Locate the cell with the specified text and output its (X, Y) center coordinate. 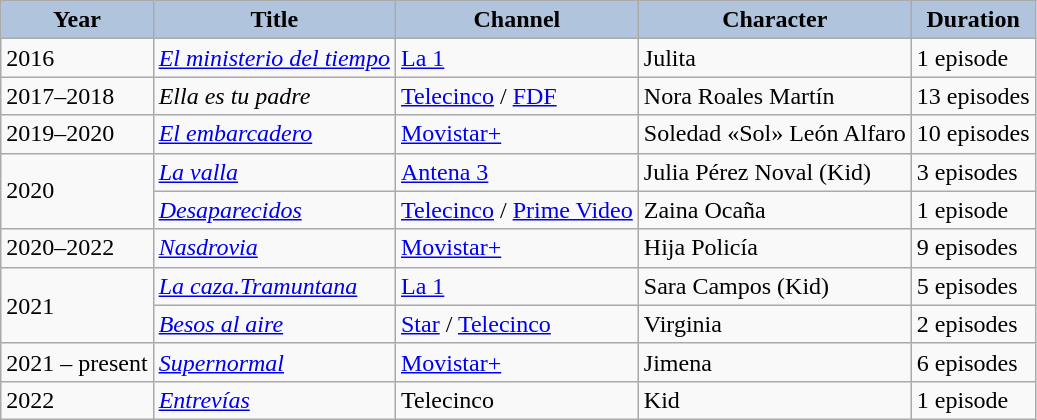
Telecinco / FDF (516, 96)
Channel (516, 20)
Besos al aire (274, 324)
Supernormal (274, 362)
Virginia (774, 324)
La caza.Tramuntana (274, 286)
Ella es tu padre (274, 96)
Telecinco (516, 400)
Character (774, 20)
Kid (774, 400)
2016 (77, 58)
Nasdrovia (274, 248)
Hija Policía (774, 248)
6 episodes (973, 362)
Sara Campos (Kid) (774, 286)
Entrevías (274, 400)
2020 (77, 191)
2021 – present (77, 362)
Telecinco / Prime Video (516, 210)
Julita (774, 58)
La valla (274, 172)
El embarcadero (274, 134)
Star / Telecinco (516, 324)
13 episodes (973, 96)
2019–2020 (77, 134)
2017–2018 (77, 96)
2022 (77, 400)
10 episodes (973, 134)
Year (77, 20)
Julia Pérez Noval (Kid) (774, 172)
Desaparecidos (274, 210)
Soledad «Sol» León Alfaro (774, 134)
Antena 3 (516, 172)
Zaina Ocaña (774, 210)
Nora Roales Martín (774, 96)
Jimena (774, 362)
5 episodes (973, 286)
9 episodes (973, 248)
2021 (77, 305)
Title (274, 20)
El ministerio del tiempo (274, 58)
3 episodes (973, 172)
2020–2022 (77, 248)
Duration (973, 20)
2 episodes (973, 324)
